Scan for the cell matching the given text and deliver its [x, y] coordinate at center. 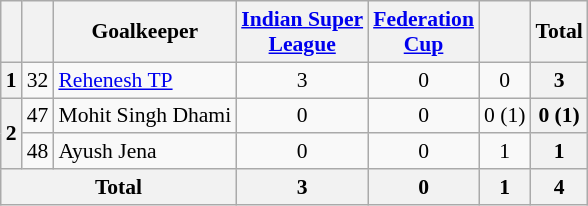
47 [38, 116]
32 [38, 80]
48 [38, 152]
Rehenesh TP [144, 80]
4 [558, 187]
Goalkeeper [144, 32]
FederationCup [424, 32]
2 [12, 134]
Indian SuperLeague [302, 32]
Mohit Singh Dhami [144, 116]
Ayush Jena [144, 152]
